Provide the (X, Y) coordinate of the cell's center where the given text is located.  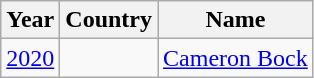
Year (30, 20)
Cameron Bock (236, 58)
Name (236, 20)
2020 (30, 58)
Country (109, 20)
